Extract the [x, y] coordinate from the center of the cell holding the provided text.  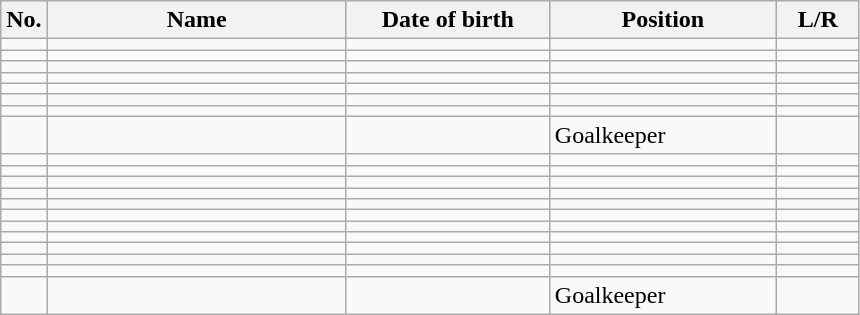
Name [196, 20]
L/R [818, 20]
Date of birth [448, 20]
Position [662, 20]
No. [24, 20]
